Scan for the cell matching the given text and deliver its (x, y) coordinate at center. 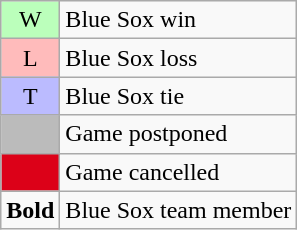
Blue Sox win (178, 20)
Game cancelled (178, 172)
Blue Sox team member (178, 210)
L (30, 58)
Blue Sox loss (178, 58)
Blue Sox tie (178, 96)
T (30, 96)
W (30, 20)
Bold (30, 210)
Game postponed (178, 134)
